Provide the (x, y) coordinate of the cell's center where the given text is located.  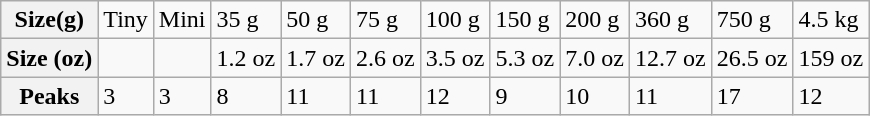
10 (595, 96)
75 g (386, 20)
Mini (182, 20)
2.6 oz (386, 58)
26.5 oz (752, 58)
100 g (455, 20)
12.7 oz (670, 58)
50 g (316, 20)
Size(g) (50, 20)
5.3 oz (525, 58)
150 g (525, 20)
Size (oz) (50, 58)
7.0 oz (595, 58)
17 (752, 96)
9 (525, 96)
Peaks (50, 96)
3.5 oz (455, 58)
Tiny (126, 20)
360 g (670, 20)
1.2 oz (246, 58)
200 g (595, 20)
1.7 oz (316, 58)
4.5 kg (831, 20)
750 g (752, 20)
35 g (246, 20)
159 oz (831, 58)
8 (246, 96)
